Return the [X, Y] coordinate for the center point of the cell that contains the specified text.  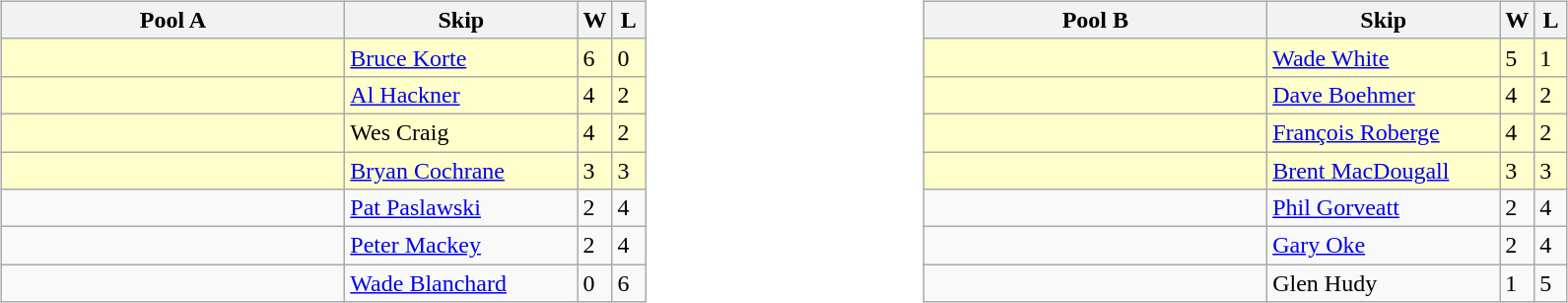
Brent MacDougall [1384, 171]
Dave Boehmer [1384, 95]
François Roberge [1384, 132]
Pat Paslawski [461, 208]
Bryan Cochrane [461, 171]
Pool B [1096, 20]
Wade White [1384, 57]
Wes Craig [461, 132]
Glen Hudy [1384, 283]
Pool A [173, 20]
Al Hackner [461, 95]
Gary Oke [1384, 246]
Wade Blanchard [461, 283]
Phil Gorveatt [1384, 208]
Peter Mackey [461, 246]
Bruce Korte [461, 57]
